Detect which cell encompasses the target text, then output its (X, Y) center coordinate. 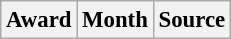
Source (192, 20)
Month (115, 20)
Award (39, 20)
